Scan for the cell matching the given text and deliver its [X, Y] coordinate at center. 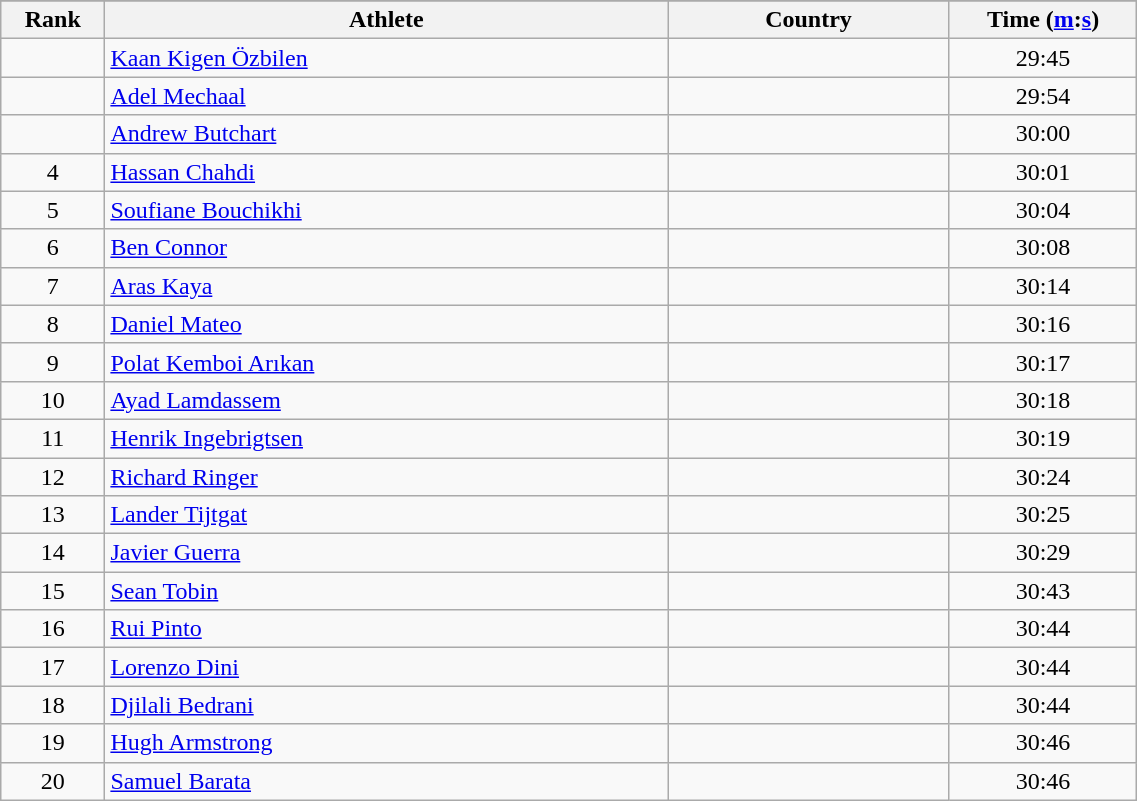
19 [53, 743]
Aras Kaya [386, 286]
30:25 [1043, 515]
9 [53, 362]
Lorenzo Dini [386, 667]
7 [53, 286]
12 [53, 477]
4 [53, 172]
30:16 [1043, 324]
Andrew Butchart [386, 134]
30:43 [1043, 591]
Rank [53, 20]
Daniel Mateo [386, 324]
30:04 [1043, 210]
30:00 [1043, 134]
5 [53, 210]
6 [53, 248]
Sean Tobin [386, 591]
11 [53, 438]
14 [53, 553]
13 [53, 515]
29:54 [1043, 96]
Hugh Armstrong [386, 743]
Kaan Kigen Özbilen [386, 58]
Samuel Barata [386, 781]
Lander Tijtgat [386, 515]
29:45 [1043, 58]
Soufiane Bouchikhi [386, 210]
Henrik Ingebrigtsen [386, 438]
30:08 [1043, 248]
Athlete [386, 20]
Ben Connor [386, 248]
Hassan Chahdi [386, 172]
Polat Kemboi Arıkan [386, 362]
16 [53, 629]
Rui Pinto [386, 629]
Ayad Lamdassem [386, 400]
8 [53, 324]
18 [53, 705]
30:24 [1043, 477]
15 [53, 591]
Adel Mechaal [386, 96]
Richard Ringer [386, 477]
Time (m:s) [1043, 20]
30:29 [1043, 553]
30:19 [1043, 438]
30:01 [1043, 172]
10 [53, 400]
Country [808, 20]
30:14 [1043, 286]
30:17 [1043, 362]
Djilali Bedrani [386, 705]
20 [53, 781]
30:18 [1043, 400]
Javier Guerra [386, 553]
17 [53, 667]
